Return the (x, y) coordinate for the center point of the cell that contains the specified text.  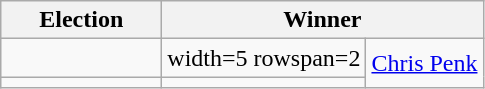
Chris Penk (424, 64)
Election (82, 20)
Winner (322, 20)
width=5 rowspan=2 (264, 58)
